Output the (x, y) coordinate of the center of the cell containing the given text.  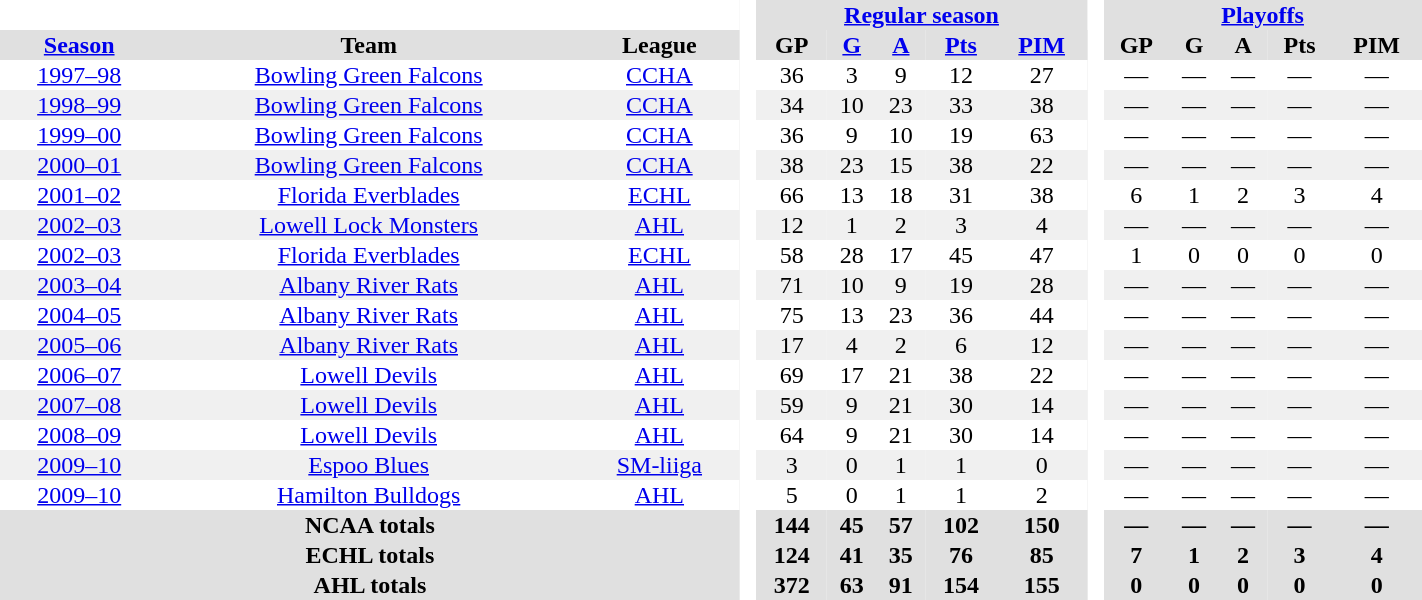
35 (900, 555)
85 (1041, 555)
76 (960, 555)
2007–08 (79, 405)
SM-liiga (660, 465)
2000–01 (79, 165)
League (660, 45)
69 (792, 375)
AHL totals (370, 585)
Hamilton Bulldogs (368, 495)
Playoffs (1262, 15)
NCAA totals (370, 525)
47 (1041, 255)
Team (368, 45)
66 (792, 195)
58 (792, 255)
1999–00 (79, 135)
44 (1041, 315)
Espoo Blues (368, 465)
27 (1041, 75)
372 (792, 585)
31 (960, 195)
1998–99 (79, 105)
57 (900, 525)
59 (792, 405)
41 (852, 555)
33 (960, 105)
91 (900, 585)
2006–07 (79, 375)
1997–98 (79, 75)
2005–06 (79, 345)
155 (1041, 585)
124 (792, 555)
2001–02 (79, 195)
150 (1041, 525)
2008–09 (79, 435)
Lowell Lock Monsters (368, 225)
2004–05 (79, 315)
144 (792, 525)
2003–04 (79, 285)
75 (792, 315)
64 (792, 435)
102 (960, 525)
154 (960, 585)
ECHL totals (370, 555)
5 (792, 495)
34 (792, 105)
15 (900, 165)
Regular season (922, 15)
7 (1136, 555)
71 (792, 285)
Season (79, 45)
18 (900, 195)
